Scan for the cell matching the given text and deliver its (X, Y) coordinate at center. 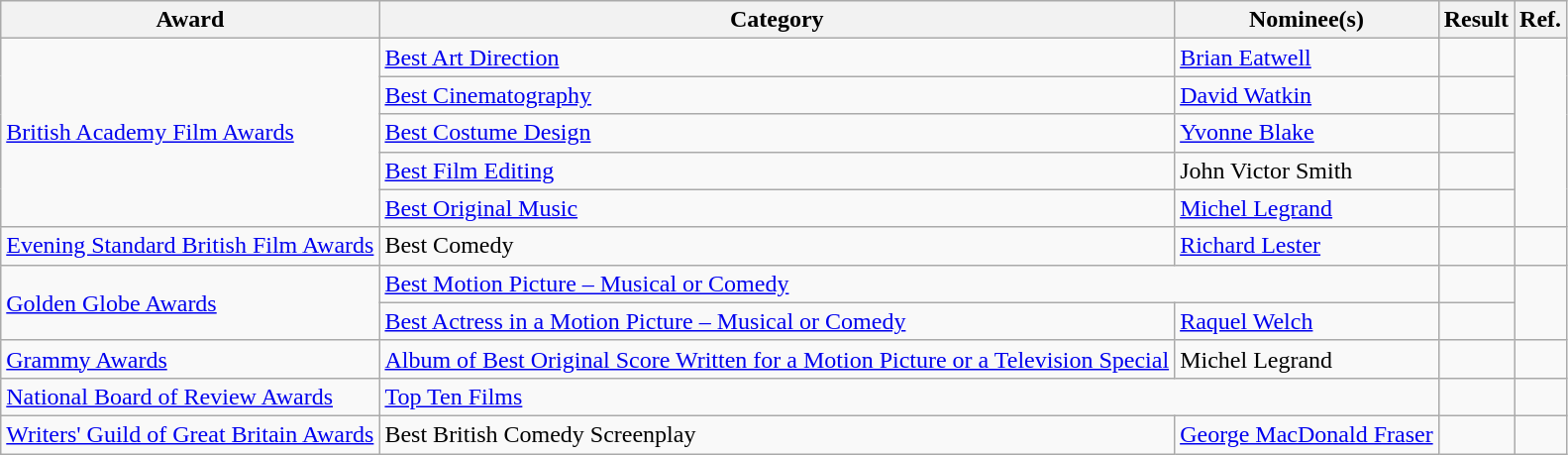
Evening Standard British Film Awards (190, 246)
David Watkin (1307, 95)
John Victor Smith (1307, 171)
Result (1476, 20)
Best Original Music (777, 208)
Best Cinematography (777, 95)
Best Costume Design (777, 133)
Best British Comedy Screenplay (777, 434)
Yvonne Blake (1307, 133)
Grammy Awards (190, 359)
Album of Best Original Score Written for a Motion Picture or a Television Special (777, 359)
Nominee(s) (1307, 20)
Category (777, 20)
Ref. (1541, 20)
George MacDonald Fraser (1307, 434)
Brian Eatwell (1307, 57)
Writers' Guild of Great Britain Awards (190, 434)
Golden Globe Awards (190, 302)
Raquel Welch (1307, 321)
Award (190, 20)
Best Comedy (777, 246)
Best Art Direction (777, 57)
Top Ten Films (909, 397)
Best Motion Picture – Musical or Comedy (909, 284)
Best Film Editing (777, 171)
Best Actress in a Motion Picture – Musical or Comedy (777, 321)
Richard Lester (1307, 246)
British Academy Film Awards (190, 133)
National Board of Review Awards (190, 397)
